Pinpoint the cell where the given text exists, returning its (X, Y) midpoint coordinate. 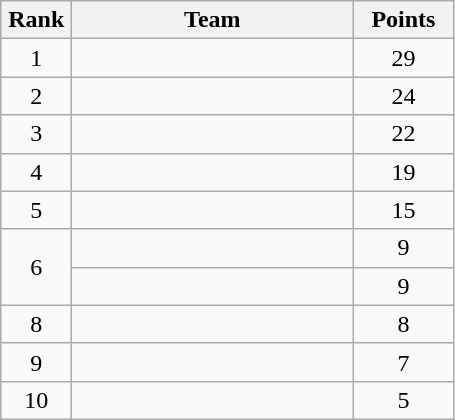
10 (36, 400)
Rank (36, 20)
7 (404, 362)
6 (36, 267)
2 (36, 96)
24 (404, 96)
15 (404, 210)
Team (212, 20)
19 (404, 172)
3 (36, 134)
1 (36, 58)
4 (36, 172)
Points (404, 20)
29 (404, 58)
22 (404, 134)
